Scan for the cell matching the given text and deliver its (X, Y) coordinate at center. 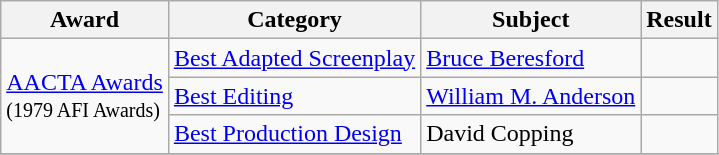
Subject (531, 20)
David Copping (531, 134)
Best Production Design (294, 134)
Result (679, 20)
Bruce Beresford (531, 58)
Category (294, 20)
William M. Anderson (531, 96)
Best Editing (294, 96)
Award (85, 20)
AACTA Awards(1979 AFI Awards) (85, 96)
Best Adapted Screenplay (294, 58)
